Identify which cell holds the provided text, then report its [x, y] central coordinate. 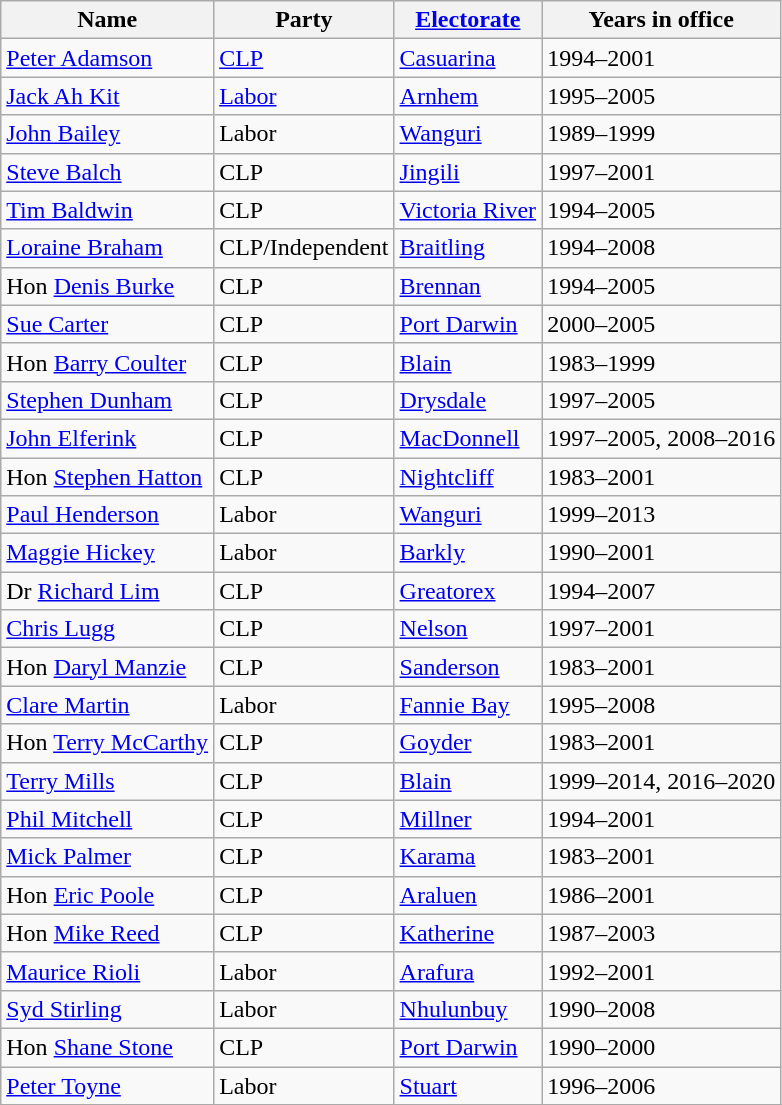
Hon Denis Burke [108, 286]
Hon Shane Stone [108, 1047]
Sue Carter [108, 324]
Arafura [468, 971]
John Bailey [108, 134]
1990–2001 [662, 553]
Electorate [468, 20]
Hon Terry McCarthy [108, 743]
1999–2014, 2016–2020 [662, 781]
Hon Eric Poole [108, 895]
1986–2001 [662, 895]
Victoria River [468, 210]
Hon Mike Reed [108, 933]
1994–2007 [662, 591]
Hon Barry Coulter [108, 362]
Katherine [468, 933]
Fannie Bay [468, 705]
Millner [468, 819]
Stephen Dunham [108, 400]
Clare Martin [108, 705]
Goyder [468, 743]
1990–2008 [662, 1009]
Dr Richard Lim [108, 591]
2000–2005 [662, 324]
1995–2005 [662, 96]
Jingili [468, 172]
1992–2001 [662, 971]
Barkly [468, 553]
Stuart [468, 1085]
Sanderson [468, 667]
Loraine Braham [108, 248]
MacDonnell [468, 438]
Peter Adamson [108, 58]
1999–2013 [662, 515]
Chris Lugg [108, 629]
Peter Toyne [108, 1085]
Nightcliff [468, 477]
1990–2000 [662, 1047]
Nelson [468, 629]
Hon Daryl Manzie [108, 667]
Greatorex [468, 591]
1997–2005, 2008–2016 [662, 438]
Steve Balch [108, 172]
1996–2006 [662, 1085]
1987–2003 [662, 933]
1994–2008 [662, 248]
Maurice Rioli [108, 971]
Araluen [468, 895]
Party [304, 20]
Hon Stephen Hatton [108, 477]
Arnhem [468, 96]
Jack Ah Kit [108, 96]
Tim Baldwin [108, 210]
Nhulunbuy [468, 1009]
Maggie Hickey [108, 553]
Casuarina [468, 58]
Paul Henderson [108, 515]
CLP/Independent [304, 248]
Mick Palmer [108, 857]
Syd Stirling [108, 1009]
Karama [468, 857]
1995–2008 [662, 705]
1997–2005 [662, 400]
Drysdale [468, 400]
Years in office [662, 20]
Brennan [468, 286]
Phil Mitchell [108, 819]
Name [108, 20]
1989–1999 [662, 134]
John Elferink [108, 438]
Braitling [468, 248]
Terry Mills [108, 781]
1983–1999 [662, 362]
